Pinpoint the cell where the given text exists, returning its [x, y] midpoint coordinate. 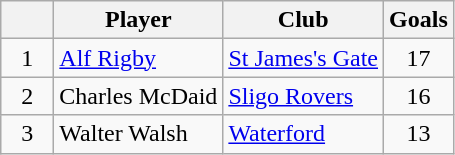
Alf Rigby [138, 58]
St James's Gate [304, 58]
Walter Walsh [138, 134]
1 [28, 58]
Player [138, 20]
3 [28, 134]
17 [419, 58]
Sligo Rovers [304, 96]
Waterford [304, 134]
13 [419, 134]
Goals [419, 20]
2 [28, 96]
Club [304, 20]
Charles McDaid [138, 96]
16 [419, 96]
